Detect which cell encompasses the target text, then output its [X, Y] center coordinate. 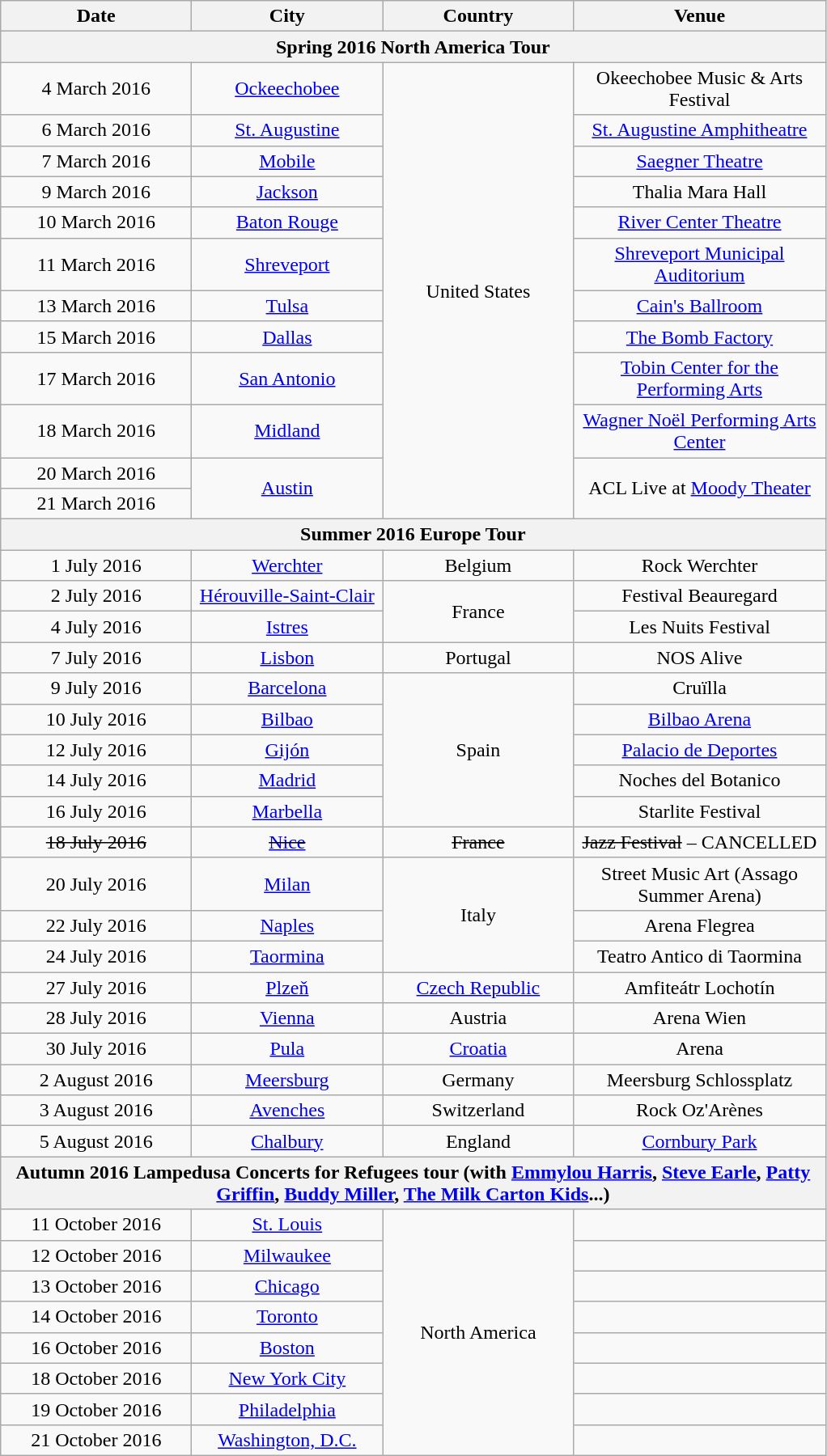
Mobile [287, 161]
1 July 2016 [96, 565]
Portugal [478, 658]
3 August 2016 [96, 1111]
18 March 2016 [96, 430]
Toronto [287, 1317]
Chicago [287, 1286]
Baton Rouge [287, 222]
11 March 2016 [96, 264]
Spring 2016 North America Tour [413, 47]
Plzeň [287, 988]
Street Music Art (Assago Summer Arena) [699, 883]
Milwaukee [287, 1255]
New York City [287, 1378]
Croatia [478, 1049]
5 August 2016 [96, 1141]
The Bomb Factory [699, 336]
Madrid [287, 781]
Venue [699, 16]
St. Louis [287, 1225]
Shreveport [287, 264]
2 July 2016 [96, 596]
Avenches [287, 1111]
9 July 2016 [96, 688]
6 March 2016 [96, 130]
7 March 2016 [96, 161]
Arena [699, 1049]
10 July 2016 [96, 719]
Pula [287, 1049]
Jazz Festival – CANCELLED [699, 842]
Dallas [287, 336]
Gijón [287, 750]
18 October 2016 [96, 1378]
27 July 2016 [96, 988]
Amfiteátr Lochotín [699, 988]
Okeechobee Music & Arts Festival [699, 89]
Marbella [287, 811]
Cruïlla [699, 688]
Spain [478, 750]
Washington, D.C. [287, 1440]
City [287, 16]
Hérouville-Saint-Clair [287, 596]
Arena Wien [699, 1018]
13 October 2016 [96, 1286]
Jackson [287, 192]
Shreveport Municipal Auditorium [699, 264]
Czech Republic [478, 988]
11 October 2016 [96, 1225]
18 July 2016 [96, 842]
Midland [287, 430]
Cain's Ballroom [699, 306]
Chalbury [287, 1141]
30 July 2016 [96, 1049]
Istres [287, 627]
Switzerland [478, 1111]
Bilbao Arena [699, 719]
21 October 2016 [96, 1440]
16 July 2016 [96, 811]
Belgium [478, 565]
Rock Werchter [699, 565]
12 October 2016 [96, 1255]
20 March 2016 [96, 473]
Philadelphia [287, 1409]
River Center Theatre [699, 222]
10 March 2016 [96, 222]
Date [96, 16]
San Antonio [287, 379]
Barcelona [287, 688]
Vienna [287, 1018]
United States [478, 291]
Italy [478, 914]
4 July 2016 [96, 627]
Autumn 2016 Lampedusa Concerts for Refugees tour (with Emmylou Harris, Steve Earle, Patty Griffin, Buddy Miller, The Milk Carton Kids...) [413, 1183]
14 October 2016 [96, 1317]
Rock Oz'Arènes [699, 1111]
ACL Live at Moody Theater [699, 489]
19 October 2016 [96, 1409]
14 July 2016 [96, 781]
Germany [478, 1080]
7 July 2016 [96, 658]
Werchter [287, 565]
Festival Beauregard [699, 596]
22 July 2016 [96, 925]
England [478, 1141]
13 March 2016 [96, 306]
Arena Flegrea [699, 925]
Taormina [287, 956]
Meersburg Schlossplatz [699, 1080]
Lisbon [287, 658]
Naples [287, 925]
Ockeechobee [287, 89]
4 March 2016 [96, 89]
20 July 2016 [96, 883]
Saegner Theatre [699, 161]
17 March 2016 [96, 379]
Summer 2016 Europe Tour [413, 535]
Austria [478, 1018]
Country [478, 16]
Starlite Festival [699, 811]
Thalia Mara Hall [699, 192]
28 July 2016 [96, 1018]
Boston [287, 1348]
St. Augustine [287, 130]
Noches del Botanico [699, 781]
Les Nuits Festival [699, 627]
Teatro Antico di Taormina [699, 956]
12 July 2016 [96, 750]
Wagner Noël Performing Arts Center [699, 430]
Palacio de Deportes [699, 750]
Bilbao [287, 719]
North America [478, 1332]
Milan [287, 883]
2 August 2016 [96, 1080]
NOS Alive [699, 658]
Cornbury Park [699, 1141]
15 March 2016 [96, 336]
24 July 2016 [96, 956]
16 October 2016 [96, 1348]
Meersburg [287, 1080]
St. Augustine Amphitheatre [699, 130]
Austin [287, 489]
Tulsa [287, 306]
Nice [287, 842]
Tobin Center for the Performing Arts [699, 379]
21 March 2016 [96, 504]
9 March 2016 [96, 192]
